Find where the given text appears and provide that cell's center as (X, Y) coordinate. 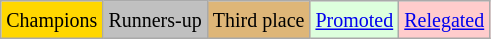
Promoted (354, 20)
Relegated (444, 20)
Third place (258, 20)
Champions (52, 20)
Runners-up (155, 20)
